Find where the given text appears and provide that cell's center as [X, Y] coordinate. 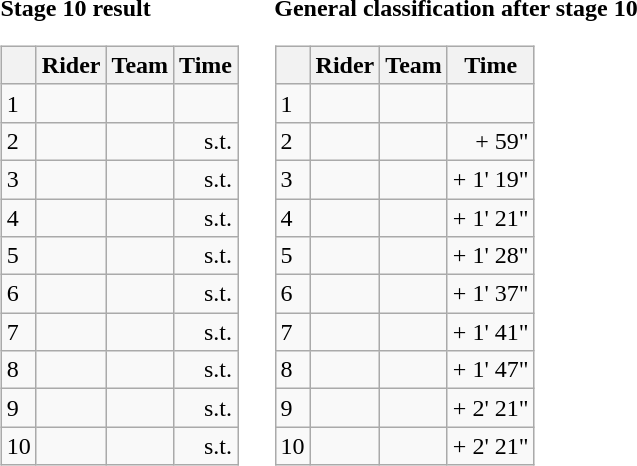
+ 59" [490, 141]
+ 1' 21" [490, 217]
+ 1' 47" [490, 370]
+ 1' 19" [490, 179]
+ 1' 37" [490, 294]
+ 1' 28" [490, 256]
+ 1' 41" [490, 332]
